Locate the cell with the specified text and output its (x, y) center coordinate. 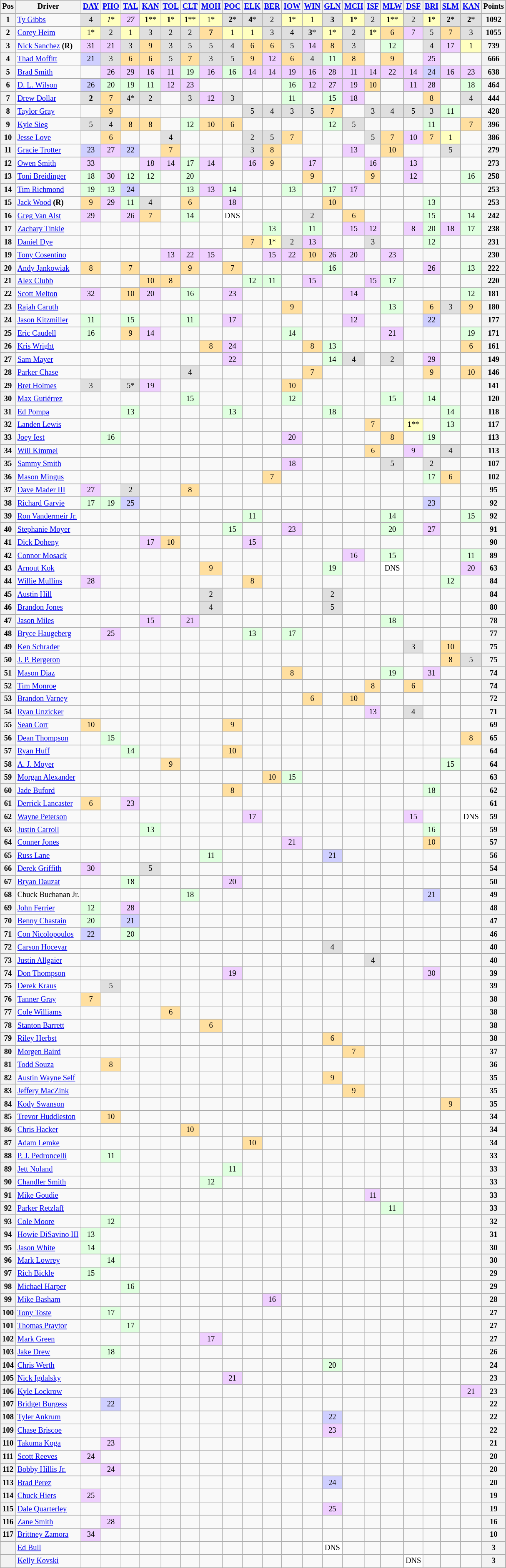
Landen Lewis (48, 425)
Justin Carroll (48, 830)
Howie DiSavino III (48, 1234)
Pos (8, 7)
Justin Allgaier (48, 960)
161 (493, 347)
Takuma Koga (48, 1443)
Drew Dollar (48, 98)
180 (493, 307)
55 (8, 725)
Mason Diaz (48, 673)
POC (233, 7)
43 (8, 569)
DSF (413, 7)
Don Thompson (48, 974)
104 (8, 1365)
Jake Drew (48, 1352)
149 (493, 360)
109 (8, 1430)
1055 (493, 33)
3* (312, 33)
Mason Mingus (48, 477)
41 (8, 542)
Kris Wright (48, 347)
Jason Kitzmiller (48, 321)
98 (8, 1287)
PHO (111, 7)
TOL (171, 7)
Bryce Haugeberg (48, 634)
Brittney Zamora (48, 1535)
Michael Harper (48, 1287)
Thomas Praytor (48, 1326)
Derrick Lancaster (48, 804)
CLT (190, 7)
73 (8, 960)
Todd Souza (48, 1064)
Austin Wayne Self (48, 1078)
99 (8, 1300)
Jack Wood (R) (48, 202)
230 (493, 255)
Scott Reeves (48, 1457)
105 (8, 1379)
Cole Moore (48, 1221)
68 (8, 895)
Rajah Caruth (48, 307)
Stanton Barrett (48, 1025)
Joey Iest (48, 438)
D. L. Wilson (48, 85)
TAL (130, 7)
110 (8, 1443)
279 (493, 151)
Alex Clubb (48, 282)
Parker Retzlaff (48, 1209)
Andy Jankowiak (48, 268)
428 (493, 112)
Greg Van Alst (48, 216)
Chase Briscoe (48, 1430)
Zane Smith (48, 1522)
BRI (432, 7)
106 (8, 1391)
A. J. Moyer (48, 765)
Connor Mosack (48, 556)
60 (8, 790)
222 (493, 268)
Dave Mader III (48, 490)
638 (493, 72)
220 (493, 282)
141 (493, 386)
101 (8, 1326)
242 (493, 216)
111 (8, 1457)
666 (493, 59)
1092 (493, 20)
Brad Perez (48, 1483)
Cole Williams (48, 1013)
Russ Lane (48, 855)
Rich Bickle (48, 1274)
Kody Swanson (48, 1104)
Mike Basham (48, 1300)
WIN (312, 7)
Trevor Huddleston (48, 1117)
Eric Caudell (48, 333)
Jeffery MacZink (48, 1091)
118 (493, 411)
Brandon Jones (48, 608)
115 (8, 1508)
82 (8, 1078)
52 (8, 686)
85 (8, 1117)
Ed Bull (48, 1548)
Sammy Smith (48, 464)
93 (8, 1221)
Derek Kraus (48, 986)
Jason Miles (48, 621)
Bret Holmes (48, 386)
Morgan Alexander (48, 777)
Brandon Varney (48, 699)
Daniel Dye (48, 242)
238 (493, 229)
ELK (252, 7)
Tim Monroe (48, 686)
Chris Hacker (48, 1130)
GLN (333, 7)
Bridget Burgess (48, 1404)
Mark Lowrey (48, 1261)
Ty Gibbs (48, 20)
181 (493, 294)
171 (493, 333)
Parker Chase (48, 372)
Tim Richmond (48, 190)
67 (8, 882)
Stephanie Moyer (48, 529)
BER (272, 7)
Richard Garvie (48, 503)
739 (493, 46)
83 (8, 1091)
Conner Jones (48, 843)
114 (8, 1496)
Austin Hill (48, 595)
Points (493, 7)
231 (493, 242)
Dean Thompson (48, 738)
Kyle Sieg (48, 124)
258 (493, 177)
Dick Doheny (48, 542)
100 (8, 1313)
444 (493, 98)
Corey Heim (48, 33)
5* (130, 386)
Jade Buford (48, 790)
Taylor Gray (48, 112)
Driver (48, 7)
Sean Corr (48, 725)
120 (493, 399)
386 (493, 137)
Mark Green (48, 1339)
Derek Griffith (48, 869)
273 (493, 163)
Mike Goudie (48, 1195)
53 (8, 699)
58 (8, 765)
44 (8, 581)
MLW (392, 7)
66 (8, 869)
Willie Mullins (48, 581)
Adam Lemke (48, 1143)
Carson Hocevar (48, 947)
P. J. Pedroncelli (48, 1156)
Tyler Ankrum (48, 1418)
112 (8, 1469)
Chandler Smith (48, 1182)
Tony Cosentino (48, 255)
96 (8, 1261)
94 (8, 1234)
Zachary Tinkle (48, 229)
Ed Pompa (48, 411)
42 (8, 556)
Will Kimmel (48, 451)
81 (8, 1064)
Chris Werth (48, 1365)
Brad Smith (48, 72)
108 (8, 1418)
Ryan Huff (48, 751)
146 (493, 372)
Kelly Kovski (48, 1561)
45 (8, 595)
Chuck Hiers (48, 1496)
Arnout Kok (48, 569)
88 (8, 1156)
Toni Breidinger (48, 177)
103 (8, 1352)
ISF (373, 7)
Nick Igdalsky (48, 1379)
Morgen Baird (48, 1052)
87 (8, 1143)
Scott Melton (48, 294)
IOW (292, 7)
J. P. Bergeron (48, 660)
Bobby Hillis Jr. (48, 1469)
51 (8, 673)
Benny Chastain (48, 921)
MOH (211, 7)
Bryan Dauzat (48, 882)
97 (8, 1274)
70 (8, 921)
Jason White (48, 1248)
Wayne Peterson (48, 816)
Jesse Love (48, 137)
DAY (91, 7)
Con Nicolopoulos (48, 935)
MCH (354, 7)
177 (493, 321)
Ron Vandermeir Jr. (48, 516)
SLM (450, 7)
79 (8, 1039)
86 (8, 1130)
Kyle Lockrow (48, 1391)
Jett Noland (48, 1169)
464 (493, 85)
Tanner Gray (48, 1000)
Riley Herbst (48, 1039)
Owen Smith (48, 163)
Chuck Buchanan Jr. (48, 895)
Dale Quarterley (48, 1508)
Thad Moffitt (48, 59)
Ken Schrader (48, 647)
Tony Toste (48, 1313)
Max Gutiérrez (48, 399)
Nick Sanchez (R) (48, 46)
Gracie Trotter (48, 151)
396 (493, 124)
Ryan Unzicker (48, 712)
Sam Mayer (48, 360)
John Ferrier (48, 908)
76 (8, 1000)
116 (8, 1522)
